Determine the [X, Y] coordinate at the center of the cell enclosing the given text.  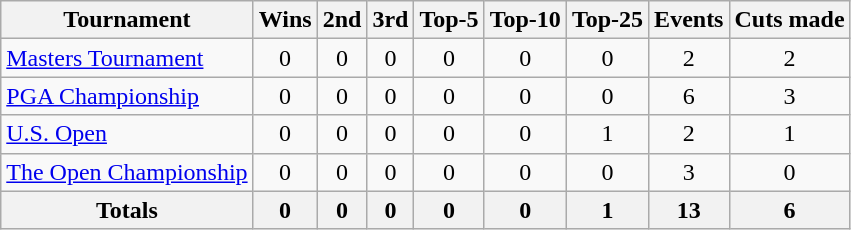
2nd [342, 20]
U.S. Open [127, 134]
Top-10 [525, 20]
Cuts made [790, 20]
Masters Tournament [127, 58]
Tournament [127, 20]
Wins [285, 20]
13 [689, 210]
Events [689, 20]
3rd [390, 20]
Top-25 [607, 20]
Top-5 [449, 20]
PGA Championship [127, 96]
The Open Championship [127, 172]
Totals [127, 210]
